Search for the cell housing the specified text and yield its [X, Y] center coordinate. 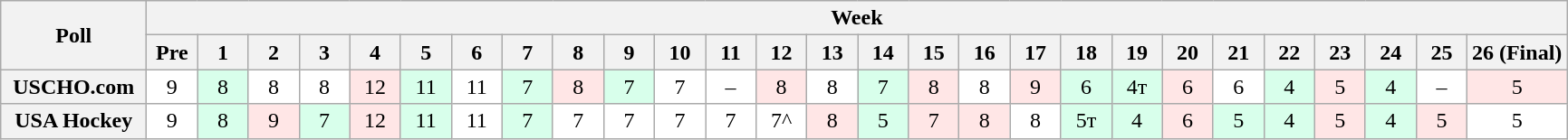
22 [1289, 52]
USA Hockey [74, 121]
14 [883, 52]
15 [934, 52]
24 [1390, 52]
19 [1137, 52]
25 [1441, 52]
2 [274, 52]
7^ [782, 121]
13 [832, 52]
USCHO.com [74, 87]
26 (Final) [1516, 52]
18 [1086, 52]
4т [1137, 87]
Week [857, 18]
17 [1035, 52]
5т [1086, 121]
Poll [74, 35]
21 [1238, 52]
16 [985, 52]
3 [324, 52]
20 [1188, 52]
Pre [172, 52]
10 [679, 52]
1 [223, 52]
23 [1340, 52]
